Output the [x, y] coordinate of the center of the cell containing the given text.  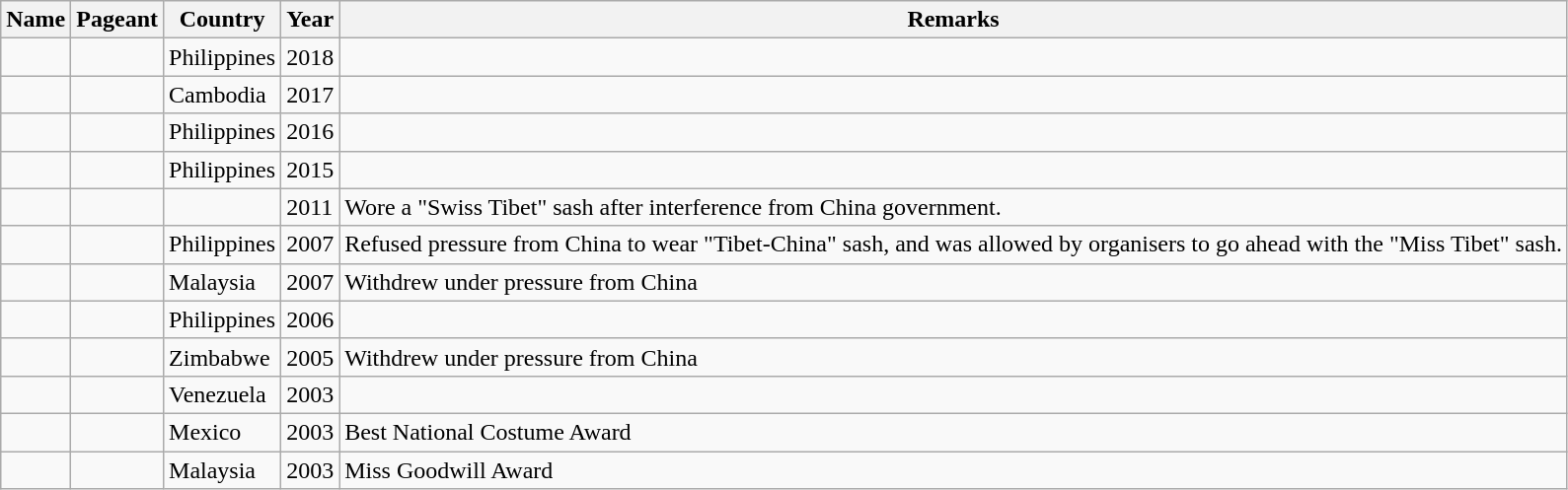
Remarks [953, 20]
Zimbabwe [223, 357]
Wore a "Swiss Tibet" sash after interference from China government. [953, 207]
Mexico [223, 432]
Pageant [117, 20]
2016 [310, 132]
2005 [310, 357]
2015 [310, 170]
Best National Costume Award [953, 432]
Cambodia [223, 95]
Venezuela [223, 394]
2006 [310, 319]
2018 [310, 57]
Name [36, 20]
Miss Goodwill Award [953, 470]
2017 [310, 95]
Refused pressure from China to wear "Tibet-China" sash, and was allowed by organisers to go ahead with the "Miss Tibet" sash. [953, 245]
Country [223, 20]
2011 [310, 207]
Year [310, 20]
